Output the (x, y) coordinate of the center of the cell containing the given text.  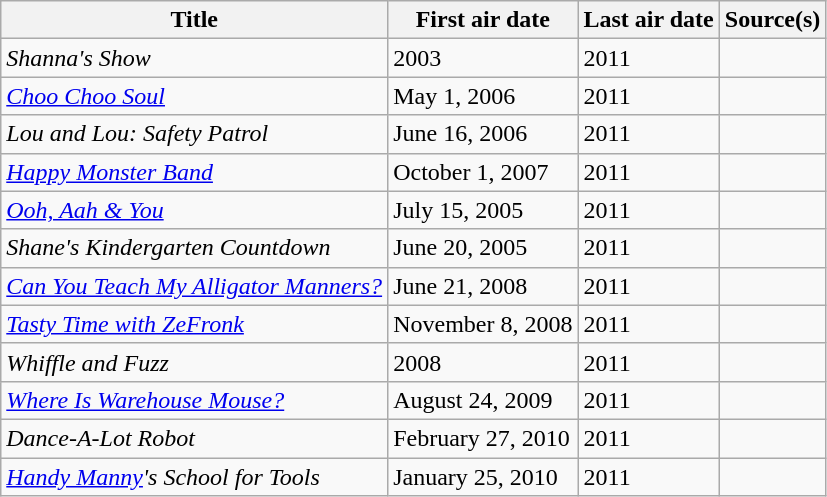
Shanna's Show (194, 58)
Ooh, Aah & You (194, 210)
Last air date (648, 20)
Shane's Kindergarten Countdown (194, 248)
January 25, 2010 (483, 477)
Dance-A-Lot Robot (194, 438)
First air date (483, 20)
2003 (483, 58)
Handy Manny's School for Tools (194, 477)
Happy Monster Band (194, 172)
Tasty Time with ZeFronk (194, 324)
August 24, 2009 (483, 400)
Lou and Lou: Safety Patrol (194, 134)
February 27, 2010 (483, 438)
Can You Teach My Alligator Manners? (194, 286)
Where Is Warehouse Mouse? (194, 400)
June 16, 2006 (483, 134)
Choo Choo Soul (194, 96)
2008 (483, 362)
Whiffle and Fuzz (194, 362)
October 1, 2007 (483, 172)
May 1, 2006 (483, 96)
Title (194, 20)
November 8, 2008 (483, 324)
July 15, 2005 (483, 210)
Source(s) (772, 20)
June 21, 2008 (483, 286)
June 20, 2005 (483, 248)
